Determine the (X, Y) coordinate at the center of the cell enclosing the given text.  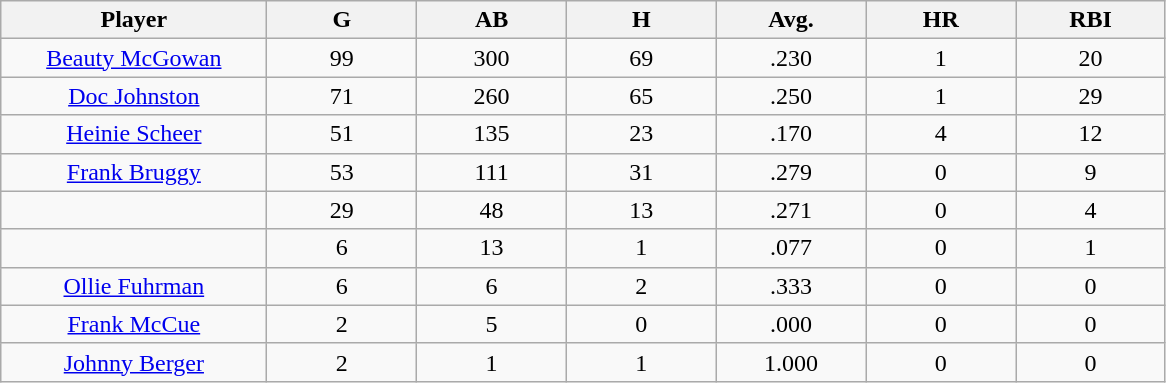
HR (941, 20)
260 (492, 96)
111 (492, 172)
G (342, 20)
65 (641, 96)
Player (134, 20)
.170 (791, 134)
69 (641, 58)
12 (1091, 134)
23 (641, 134)
99 (342, 58)
H (641, 20)
Doc Johnston (134, 96)
71 (342, 96)
53 (342, 172)
.279 (791, 172)
Ollie Fuhrman (134, 286)
.000 (791, 324)
9 (1091, 172)
.271 (791, 210)
Heinie Scheer (134, 134)
1.000 (791, 362)
AB (492, 20)
5 (492, 324)
Johnny Berger (134, 362)
Frank McCue (134, 324)
Beauty McGowan (134, 58)
.250 (791, 96)
135 (492, 134)
.077 (791, 248)
Avg. (791, 20)
Frank Bruggy (134, 172)
RBI (1091, 20)
300 (492, 58)
48 (492, 210)
20 (1091, 58)
.333 (791, 286)
51 (342, 134)
.230 (791, 58)
31 (641, 172)
